For the text-containing cell, return its midpoint in (x, y) coordinate format. 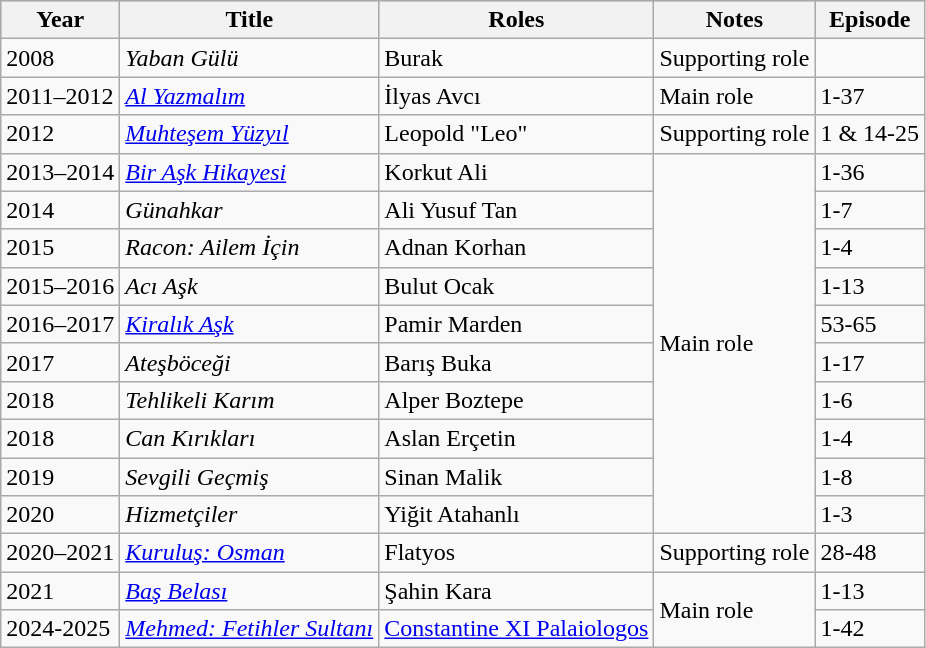
Burak (516, 58)
1-8 (870, 477)
2015 (60, 248)
Constantine XI Palaiologos (516, 629)
Episode (870, 20)
1-3 (870, 515)
Muhteşem Yüzyıl (250, 134)
Flatyos (516, 553)
Tehlikeli Karım (250, 400)
1 & 14-25 (870, 134)
2016–2017 (60, 324)
Adnan Korhan (516, 248)
Acı Aşk (250, 286)
Racon: Ailem İçin (250, 248)
Yiğit Atahanlı (516, 515)
Title (250, 20)
Yaban Gülü (250, 58)
Ali Yusuf Tan (516, 210)
2019 (60, 477)
Hizmetçiler (250, 515)
Baş Belası (250, 591)
Günahkar (250, 210)
Roles (516, 20)
2013–2014 (60, 172)
1-17 (870, 362)
Korkut Ali (516, 172)
Pamir Marden (516, 324)
Alper Boztepe (516, 400)
2014 (60, 210)
Aslan Erçetin (516, 438)
Leopold "Leo" (516, 134)
Şahin Kara (516, 591)
1-6 (870, 400)
2020–2021 (60, 553)
Sinan Malik (516, 477)
2024-2025 (60, 629)
2011–2012 (60, 96)
1-37 (870, 96)
2017 (60, 362)
2008 (60, 58)
53-65 (870, 324)
1-36 (870, 172)
Bulut Ocak (516, 286)
Bir Aşk Hikayesi (250, 172)
1-7 (870, 210)
2015–2016 (60, 286)
28-48 (870, 553)
Sevgili Geçmiş (250, 477)
İlyas Avcı (516, 96)
2012 (60, 134)
Year (60, 20)
Al Yazmalım (250, 96)
Ateşböceği (250, 362)
1-42 (870, 629)
Barış Buka (516, 362)
2021 (60, 591)
Can Kırıkları (250, 438)
2020 (60, 515)
Mehmed: Fetihler Sultanı (250, 629)
Notes (734, 20)
Kiralık Aşk (250, 324)
Kuruluş: Osman (250, 553)
